For the text-containing cell, return its midpoint in (x, y) coordinate format. 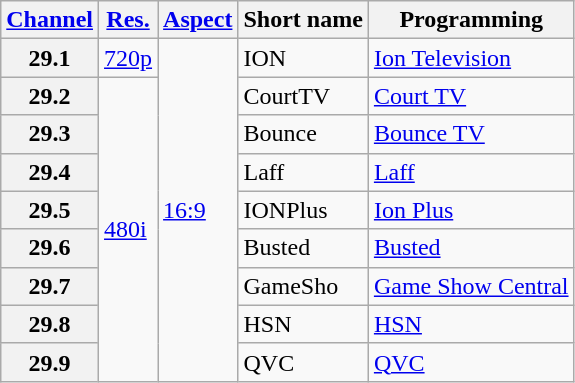
Ion Plus (471, 210)
16:9 (198, 210)
29.2 (50, 96)
480i (128, 229)
Bounce (303, 134)
Bounce TV (471, 134)
29.4 (50, 172)
720p (128, 58)
Programming (471, 20)
ION (303, 58)
Court TV (471, 96)
Short name (303, 20)
29.7 (50, 286)
GameSho (303, 286)
Ion Television (471, 58)
CourtTV (303, 96)
29.5 (50, 210)
29.6 (50, 248)
29.3 (50, 134)
IONPlus (303, 210)
29.1 (50, 58)
29.8 (50, 324)
Game Show Central (471, 286)
29.9 (50, 362)
Channel (50, 20)
Res. (128, 20)
Aspect (198, 20)
